Locate the cell with the specified text and output its [X, Y] center coordinate. 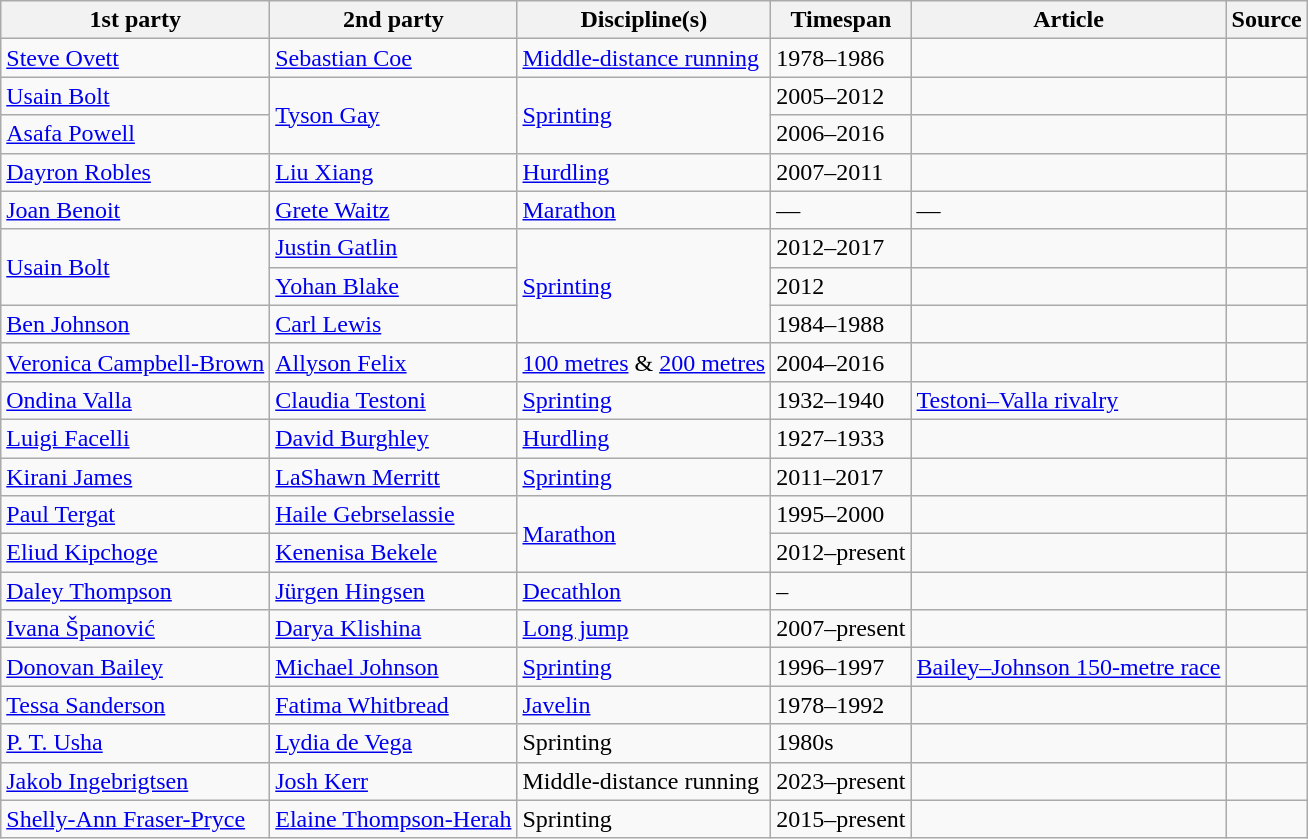
2023–present [841, 781]
1932–1940 [841, 400]
Shelly-Ann Fraser-Pryce [136, 819]
Testoni–Valla rivalry [1068, 400]
Discipline(s) [644, 20]
Daley Thompson [136, 591]
Ivana Španović [136, 629]
Liu Xiang [394, 172]
1984–1988 [841, 324]
Fatima Whitbread [394, 705]
Dayron Robles [136, 172]
Kenenisa Bekele [394, 553]
Grete Waitz [394, 210]
Ben Johnson [136, 324]
Bailey–Johnson 150-metre race [1068, 667]
Tessa Sanderson [136, 705]
Veronica Campbell-Brown [136, 362]
Michael Johnson [394, 667]
David Burghley [394, 438]
2012–2017 [841, 248]
Kirani James [136, 477]
1927–1933 [841, 438]
Josh Kerr [394, 781]
P. T. Usha [136, 743]
Sebastian Coe [394, 58]
Justin Gatlin [394, 248]
2011–2017 [841, 477]
Ondina Valla [136, 400]
Asafa Powell [136, 134]
2005–2012 [841, 96]
Steve Ovett [136, 58]
Timespan [841, 20]
Haile Gebrselassie [394, 515]
Darya Klishina [394, 629]
1995–2000 [841, 515]
1996–1997 [841, 667]
2004–2016 [841, 362]
Carl Lewis [394, 324]
2012 [841, 286]
– [841, 591]
Joan Benoit [136, 210]
100 metres & 200 metres [644, 362]
Source [1266, 20]
1st party [136, 20]
2nd party [394, 20]
2007–present [841, 629]
1978–1986 [841, 58]
Luigi Facelli [136, 438]
Allyson Felix [394, 362]
1978–1992 [841, 705]
Donovan Bailey [136, 667]
Jürgen Hingsen [394, 591]
2007–2011 [841, 172]
2006–2016 [841, 134]
Paul Tergat [136, 515]
2012–present [841, 553]
Decathlon [644, 591]
LaShawn Merritt [394, 477]
2015–present [841, 819]
Article [1068, 20]
1980s [841, 743]
Eliud Kipchoge [136, 553]
Jakob Ingebrigtsen [136, 781]
Yohan Blake [394, 286]
Lydia de Vega [394, 743]
Claudia Testoni [394, 400]
Elaine Thompson-Herah [394, 819]
Tyson Gay [394, 115]
Long jump [644, 629]
Javelin [644, 705]
